Capture the cell that displays the provided text and extract its [X, Y] central coordinate. 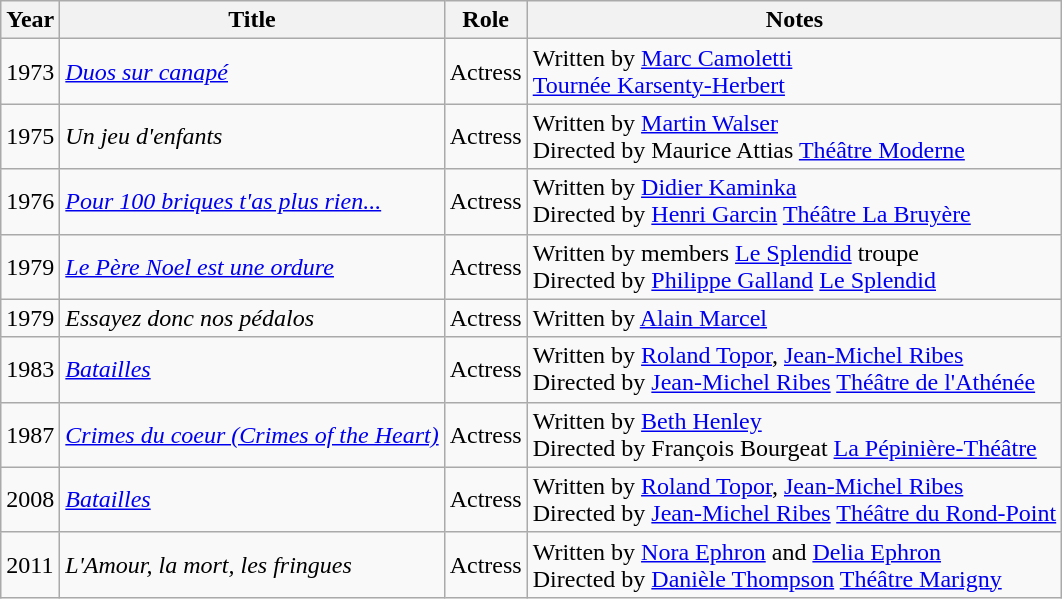
Essayez donc nos pédalos [252, 318]
Title [252, 20]
Written by Marc CamolettiTournée Karsenty-Herbert [794, 72]
Written by members Le Splendid troupeDirected by Philippe Galland Le Splendid [794, 266]
Written by Nora Ephron and Delia EphronDirected by Danièle Thompson Théâtre Marigny [794, 564]
Notes [794, 20]
2008 [30, 500]
L'Amour, la mort, les fringues [252, 564]
1983 [30, 370]
Role [486, 20]
Written by Beth HenleyDirected by François Bourgeat La Pépinière-Théâtre [794, 434]
Year [30, 20]
Written by Roland Topor, Jean-Michel RibesDirected by Jean-Michel Ribes Théâtre du Rond-Point [794, 500]
Le Père Noel est une ordure [252, 266]
Written by Alain Marcel [794, 318]
Un jeu d'enfants [252, 136]
2011 [30, 564]
1973 [30, 72]
1987 [30, 434]
Written by Didier KaminkaDirected by Henri Garcin Théâtre La Bruyère [794, 202]
Crimes du coeur (Crimes of the Heart) [252, 434]
Duos sur canapé [252, 72]
Written by Martin WalserDirected by Maurice Attias Théâtre Moderne [794, 136]
1975 [30, 136]
1976 [30, 202]
Pour 100 briques t'as plus rien... [252, 202]
Written by Roland Topor, Jean-Michel RibesDirected by Jean-Michel Ribes Théâtre de l'Athénée [794, 370]
